Determine the [x, y] coordinate at the center of the cell enclosing the given text.  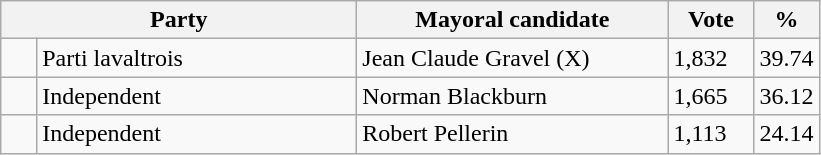
1,665 [711, 96]
39.74 [786, 58]
24.14 [786, 134]
Vote [711, 20]
Jean Claude Gravel (X) [512, 58]
Norman Blackburn [512, 96]
Mayoral candidate [512, 20]
1,113 [711, 134]
Robert Pellerin [512, 134]
Party [179, 20]
1,832 [711, 58]
% [786, 20]
Parti lavaltrois [197, 58]
36.12 [786, 96]
